Search for the cell housing the specified text and yield its [x, y] center coordinate. 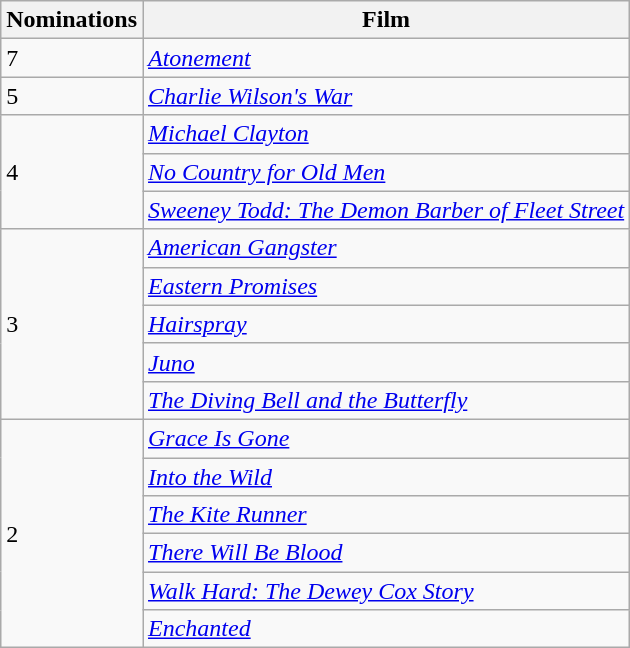
Michael Clayton [386, 134]
Grace Is Gone [386, 438]
The Diving Bell and the Butterfly [386, 400]
Enchanted [386, 629]
Eastern Promises [386, 286]
Nominations [72, 20]
7 [72, 58]
5 [72, 96]
Film [386, 20]
Charlie Wilson's War [386, 96]
Walk Hard: The Dewey Cox Story [386, 591]
Atonement [386, 58]
2 [72, 533]
The Kite Runner [386, 515]
No Country for Old Men [386, 172]
3 [72, 324]
4 [72, 172]
Hairspray [386, 324]
There Will Be Blood [386, 553]
Sweeney Todd: The Demon Barber of Fleet Street [386, 210]
American Gangster [386, 248]
Juno [386, 362]
Into the Wild [386, 477]
